Capture the cell that displays the provided text and extract its (X, Y) central coordinate. 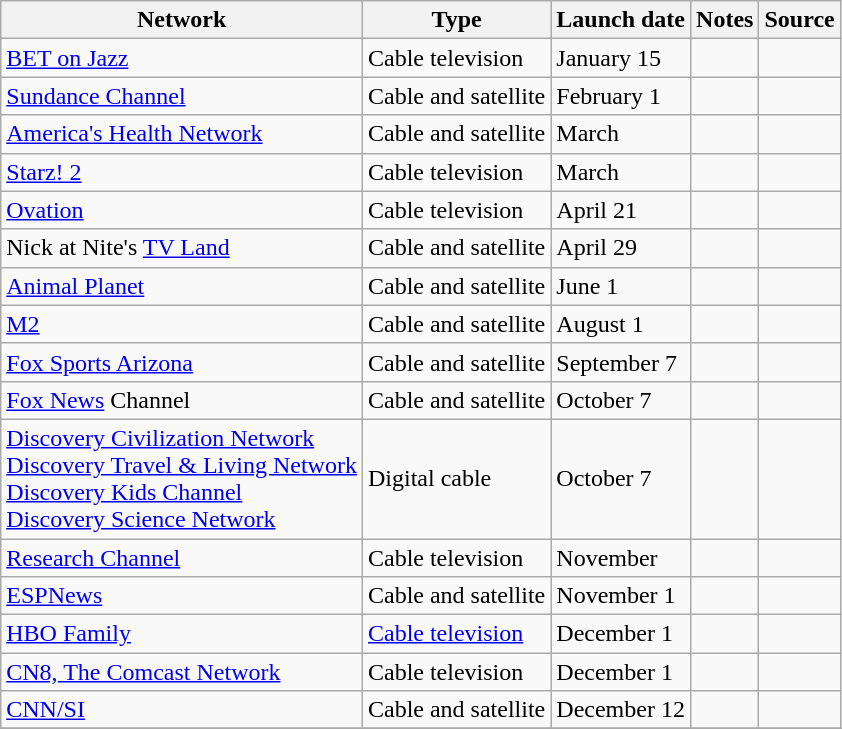
November (621, 557)
Network (182, 20)
June 1 (621, 286)
Animal Planet (182, 286)
February 1 (621, 96)
Discovery Civilization NetworkDiscovery Travel & Living NetworkDiscovery Kids ChannelDiscovery Science Network (182, 478)
Research Channel (182, 557)
April 21 (621, 210)
Digital cable (456, 478)
Type (456, 20)
Sundance Channel (182, 96)
Notes (725, 20)
America's Health Network (182, 134)
ESPNews (182, 596)
Nick at Nite's TV Land (182, 248)
November 1 (621, 596)
HBO Family (182, 634)
Launch date (621, 20)
August 1 (621, 324)
M2 (182, 324)
Fox Sports Arizona (182, 362)
CN8, The Comcast Network (182, 672)
CNN/SI (182, 710)
January 15 (621, 58)
Ovation (182, 210)
September 7 (621, 362)
April 29 (621, 248)
December 12 (621, 710)
Fox News Channel (182, 400)
Source (800, 20)
Starz! 2 (182, 172)
BET on Jazz (182, 58)
